Find where the given text appears and provide that cell's center as [x, y] coordinate. 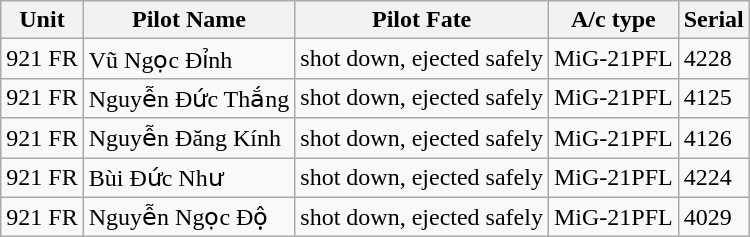
Bùi Đức Như [189, 178]
Vũ Ngọc Đỉnh [189, 59]
Nguyễn Đức Thắng [189, 98]
Unit [42, 20]
4228 [714, 59]
4224 [714, 178]
Pilot Fate [422, 20]
Pilot Name [189, 20]
A/c type [613, 20]
Nguyễn Ngọc Độ [189, 217]
4125 [714, 98]
4029 [714, 217]
Serial [714, 20]
4126 [714, 138]
Nguyễn Đăng Kính [189, 138]
